Find where the given text appears and provide that cell's center as [x, y] coordinate. 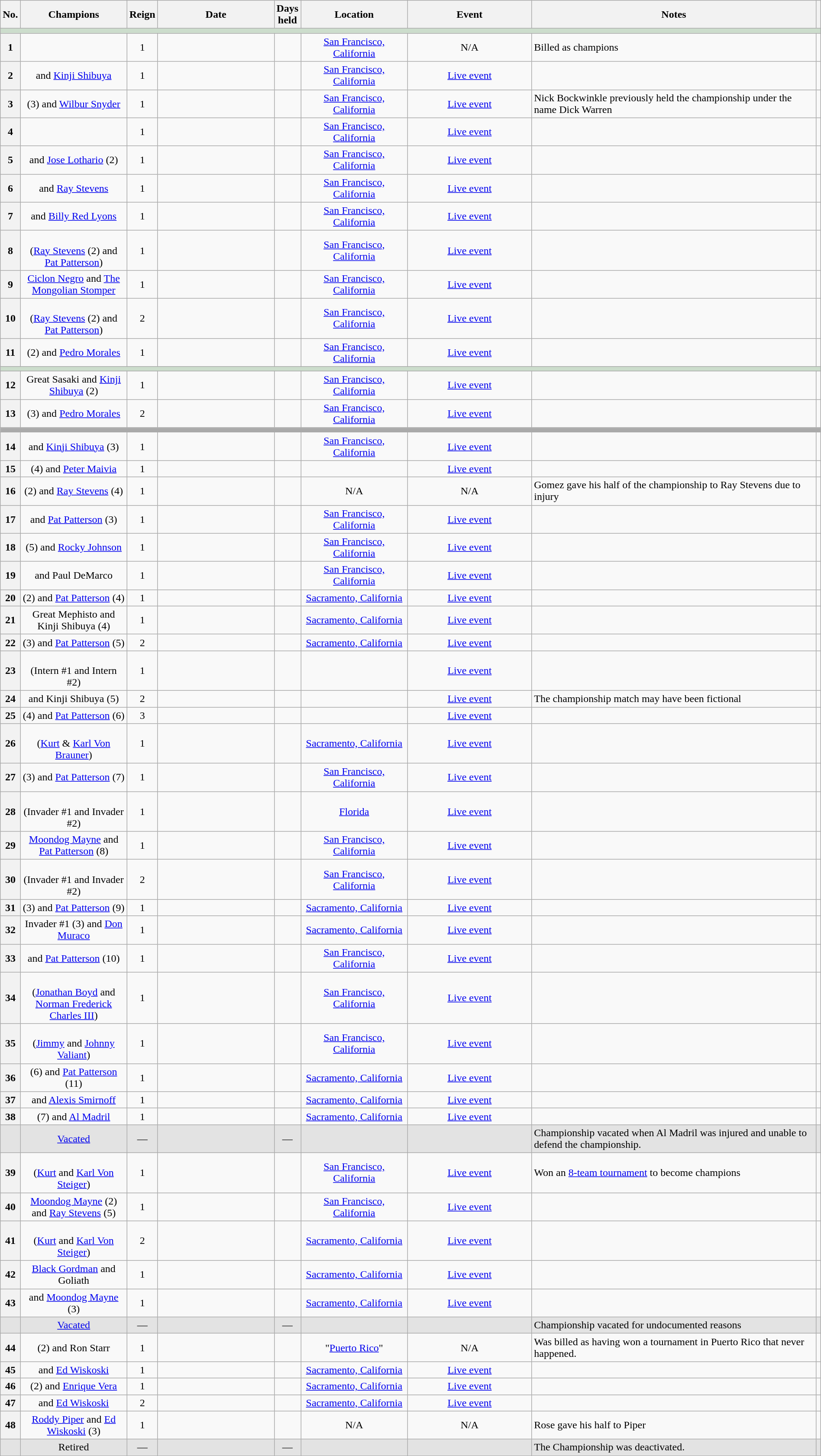
Invader #1 (3) and Don Muraco [74, 930]
25 [10, 715]
Championship vacated when Al Madril was injured and unable to defend the championship. [674, 1138]
Champions [74, 15]
(Intern #1 and Intern #2) [74, 670]
10 [10, 318]
4 [10, 132]
and Kinji Shibuya (3) [74, 447]
5 [10, 160]
"Puerto Rico" [354, 1348]
and Jose Lothario (2) [74, 160]
(Kurt & Karl Von Brauner) [74, 744]
(2) and Pat Patterson (4) [74, 598]
Roddy Piper and Ed Wiskoski (3) [74, 1425]
8 [10, 250]
Notes [674, 15]
36 [10, 1078]
(4) and Pat Patterson (6) [74, 715]
38 [10, 1116]
Reign [142, 15]
20 [10, 598]
and Pat Patterson (10) [74, 958]
16 [10, 491]
Days held [288, 15]
Great Mephisto and Kinji Shibuya (4) [74, 620]
47 [10, 1403]
41 [10, 1241]
(4) and Peter Maivia [74, 469]
Rose gave his half to Piper [674, 1425]
11 [10, 352]
(7) and Al Madril [74, 1116]
Date [216, 15]
12 [10, 385]
Won an 8-team tournament to become champions [674, 1173]
(3) and Pat Patterson (9) [74, 908]
44 [10, 1348]
43 [10, 1303]
and Pat Patterson (3) [74, 519]
(3) and Pedro Morales [74, 414]
Location [354, 15]
28 [10, 812]
Retired [74, 1447]
21 [10, 620]
Event [469, 15]
and Moondog Mayne (3) [74, 1303]
17 [10, 519]
19 [10, 576]
and Kinji Shibuya [74, 75]
(5) and Rocky Johnson [74, 547]
45 [10, 1370]
6 [10, 188]
18 [10, 547]
24 [10, 699]
Nick Bockwinkle previously held the championship under the name Dick Warren [674, 104]
32 [10, 930]
Black Gordman and Goliath [74, 1275]
Championship vacated for undocumented reasons [674, 1325]
and Alexis Smirnoff [74, 1100]
Billed as champions [674, 48]
29 [10, 846]
No. [10, 15]
The championship match may have been fictional [674, 699]
(2) and Ray Stevens (4) [74, 491]
33 [10, 958]
34 [10, 998]
27 [10, 777]
and Billy Red Lyons [74, 216]
46 [10, 1386]
Ciclon Negro and The Mongolian Stomper [74, 284]
(2) and Pedro Morales [74, 352]
26 [10, 744]
31 [10, 908]
23 [10, 670]
Moondog Mayne (2) and Ray Stevens (5) [74, 1207]
(6) and Pat Patterson (11) [74, 1078]
Gomez gave his half of the championship to Ray Stevens due to injury [674, 491]
37 [10, 1100]
14 [10, 447]
9 [10, 284]
40 [10, 1207]
(2) and Ron Starr [74, 1348]
22 [10, 642]
(3) and Pat Patterson (5) [74, 642]
13 [10, 414]
(Jimmy and Johnny Valiant) [74, 1044]
15 [10, 469]
(Jonathan Boyd and Norman Frederick Charles III) [74, 998]
Great Sasaki and Kinji Shibuya (2) [74, 385]
and Kinji Shibuya (5) [74, 699]
39 [10, 1173]
The Championship was deactivated. [674, 1447]
Moondog Mayne and Pat Patterson (8) [74, 846]
7 [10, 216]
(3) and Wilbur Snyder [74, 104]
(2) and Enrique Vera [74, 1386]
42 [10, 1275]
and Ray Stevens [74, 188]
(3) and Pat Patterson (7) [74, 777]
Florida [354, 812]
Was billed as having won a tournament in Puerto Rico that never happened. [674, 1348]
48 [10, 1425]
30 [10, 879]
35 [10, 1044]
and Paul DeMarco [74, 576]
